Detect which cell encompasses the target text, then output its (X, Y) center coordinate. 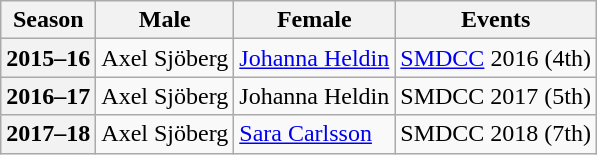
2017–18 (48, 134)
2015–16 (48, 58)
SMDCC 2018 (7th) (496, 134)
Season (48, 20)
2016–17 (48, 96)
Female (314, 20)
Events (496, 20)
Sara Carlsson (314, 134)
SMDCC 2016 (4th) (496, 58)
SMDCC 2017 (5th) (496, 96)
Male (165, 20)
